Capture the cell that displays the provided text and extract its [x, y] central coordinate. 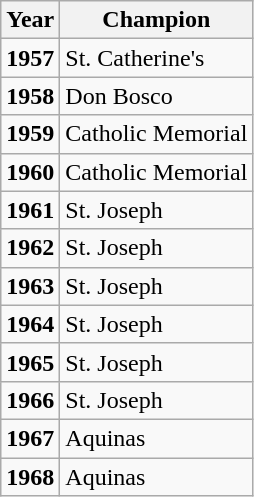
1958 [30, 96]
1960 [30, 172]
1965 [30, 362]
Don Bosco [156, 96]
St. Catherine's [156, 58]
1967 [30, 438]
1962 [30, 248]
1961 [30, 210]
1966 [30, 400]
1964 [30, 324]
1968 [30, 477]
Champion [156, 20]
1957 [30, 58]
1963 [30, 286]
1959 [30, 134]
Year [30, 20]
